Determine the (X, Y) coordinate at the center of the cell enclosing the given text.  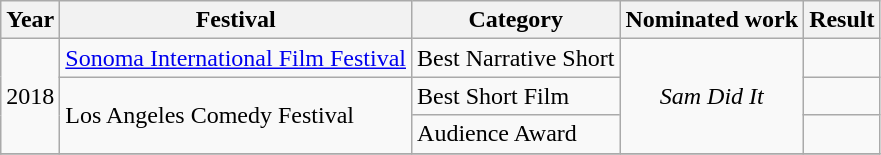
Best Narrative Short (516, 58)
Category (516, 20)
Festival (236, 20)
Result (842, 20)
Year (30, 20)
Sonoma International Film Festival (236, 58)
2018 (30, 96)
Nominated work (712, 20)
Audience Award (516, 134)
Los Angeles Comedy Festival (236, 115)
Sam Did It (712, 96)
Best Short Film (516, 96)
